Search for the cell housing the specified text and yield its [x, y] center coordinate. 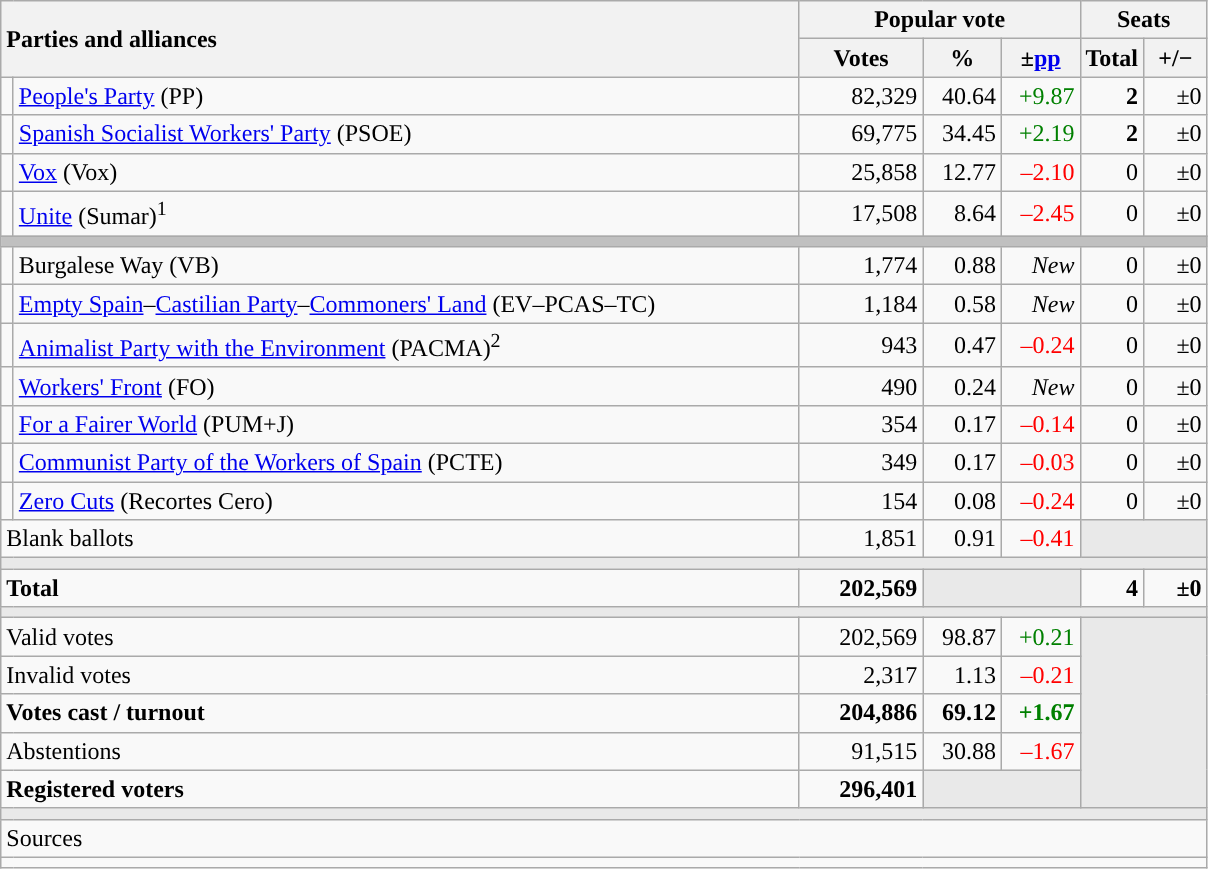
+1.67 [1040, 713]
Blank ballots [400, 539]
69,775 [861, 134]
–2.45 [1040, 214]
0.58 [962, 304]
12.77 [962, 172]
Invalid votes [400, 675]
Popular vote [940, 20]
Empty Spain–Castilian Party–Commoners' Land (EV–PCAS–TC) [406, 304]
354 [861, 424]
–0.03 [1040, 462]
Votes cast / turnout [400, 713]
+0.21 [1040, 637]
490 [861, 386]
40.64 [962, 96]
25,858 [861, 172]
0.88 [962, 266]
34.45 [962, 134]
1,851 [861, 539]
Unite (Sumar)1 [406, 214]
943 [861, 346]
204,886 [861, 713]
For a Fairer World (PUM+J) [406, 424]
0.91 [962, 539]
4 [1112, 588]
–0.21 [1040, 675]
1.13 [962, 675]
Seats [1144, 20]
2,317 [861, 675]
154 [861, 501]
349 [861, 462]
82,329 [861, 96]
1,774 [861, 266]
17,508 [861, 214]
–1.67 [1040, 751]
+9.87 [1040, 96]
People's Party (PP) [406, 96]
8.64 [962, 214]
69.12 [962, 713]
0.08 [962, 501]
30.88 [962, 751]
–0.14 [1040, 424]
Spanish Socialist Workers' Party (PSOE) [406, 134]
91,515 [861, 751]
0.47 [962, 346]
+/− [1176, 58]
Animalist Party with the Environment (PACMA)2 [406, 346]
Votes [861, 58]
Registered voters [400, 789]
±pp [1040, 58]
Communist Party of the Workers of Spain (PCTE) [406, 462]
296,401 [861, 789]
0.24 [962, 386]
Zero Cuts (Recortes Cero) [406, 501]
Sources [604, 838]
–0.41 [1040, 539]
Abstentions [400, 751]
% [962, 58]
Vox (Vox) [406, 172]
+2.19 [1040, 134]
Parties and alliances [400, 39]
Workers' Front (FO) [406, 386]
–2.10 [1040, 172]
1,184 [861, 304]
Valid votes [400, 637]
Burgalese Way (VB) [406, 266]
98.87 [962, 637]
